Locate the cell with the specified text and output its [X, Y] center coordinate. 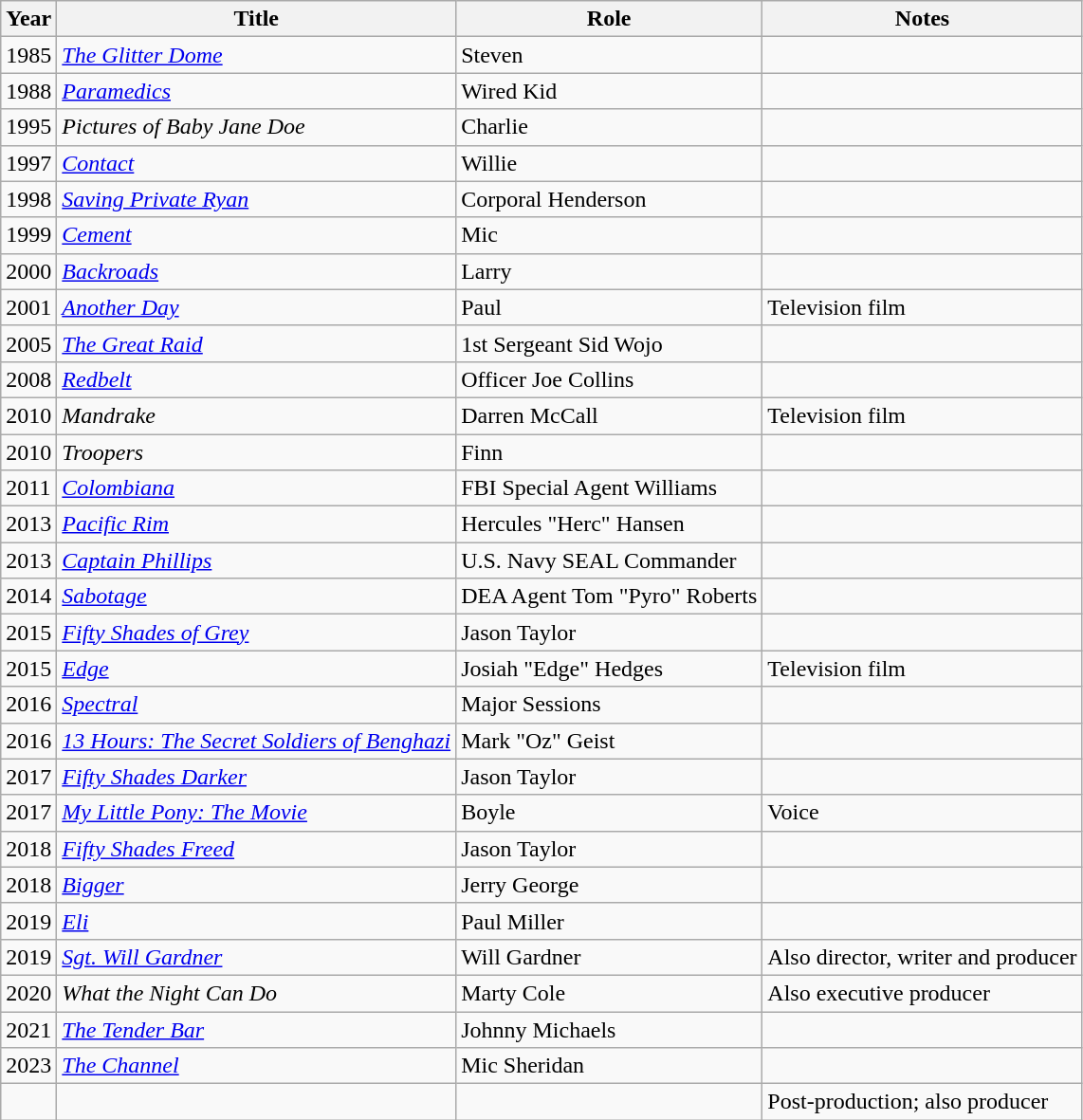
Saving Private Ryan [256, 199]
2021 [28, 1029]
Marty Cole [609, 993]
Larry [609, 271]
DEA Agent Tom "Pyro" Roberts [609, 597]
Finn [609, 452]
Fifty Shades Darker [256, 777]
Sabotage [256, 597]
The Glitter Dome [256, 55]
1998 [28, 199]
2008 [28, 379]
U.S. Navy SEAL Commander [609, 560]
The Channel [256, 1066]
Notes [922, 19]
2000 [28, 271]
Mark "Oz" Geist [609, 741]
Mic Sheridan [609, 1066]
Wired Kid [609, 91]
2020 [28, 993]
Captain Phillips [256, 560]
1999 [28, 235]
Major Sessions [609, 705]
Also director, writer and producer [922, 957]
Redbelt [256, 379]
Also executive producer [922, 993]
Paramedics [256, 91]
Title [256, 19]
Josiah "Edge" Hedges [609, 669]
2001 [28, 307]
The Great Raid [256, 343]
Troopers [256, 452]
2014 [28, 597]
2023 [28, 1066]
Paul [609, 307]
The Tender Bar [256, 1029]
2011 [28, 488]
Mic [609, 235]
Willie [609, 163]
Sgt. Will Gardner [256, 957]
Darren McCall [609, 415]
Cement [256, 235]
Officer Joe Collins [609, 379]
What the Night Can Do [256, 993]
Backroads [256, 271]
Hercules "Herc" Hansen [609, 524]
Colombiana [256, 488]
1985 [28, 55]
Steven [609, 55]
13 Hours: The Secret Soldiers of Benghazi [256, 741]
Voice [922, 813]
Year [28, 19]
Pictures of Baby Jane Doe [256, 127]
Another Day [256, 307]
Charlie [609, 127]
Jerry George [609, 885]
1997 [28, 163]
1st Sergeant Sid Wojo [609, 343]
Eli [256, 921]
1988 [28, 91]
Paul Miller [609, 921]
Edge [256, 669]
Johnny Michaels [609, 1029]
Pacific Rim [256, 524]
Post-production; also producer [922, 1102]
Will Gardner [609, 957]
FBI Special Agent Williams [609, 488]
Fifty Shades Freed [256, 849]
Boyle [609, 813]
Role [609, 19]
Corporal Henderson [609, 199]
Fifty Shades of Grey [256, 633]
My Little Pony: The Movie [256, 813]
Spectral [256, 705]
Contact [256, 163]
1995 [28, 127]
2005 [28, 343]
Bigger [256, 885]
Mandrake [256, 415]
